Provide the [X, Y] coordinate of the cell's center where the given text is located.  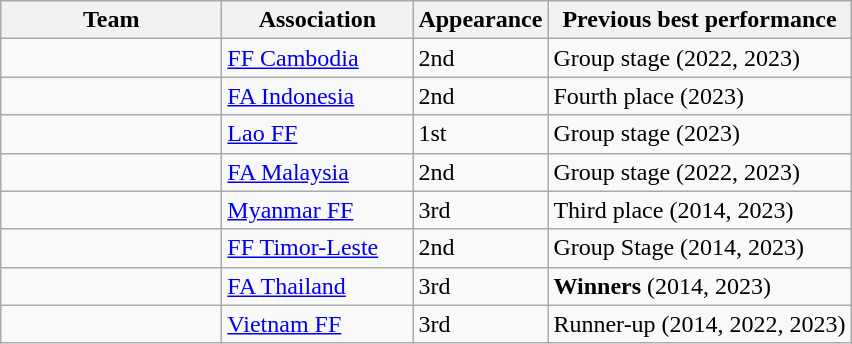
1st [480, 134]
Fourth place (2023) [700, 96]
Winners (2014, 2023) [700, 286]
Vietnam FF [318, 324]
Group Stage (2014, 2023) [700, 248]
Association [318, 20]
Runner-up (2014, 2022, 2023) [700, 324]
Myanmar FF [318, 210]
Third place (2014, 2023) [700, 210]
Lao FF [318, 134]
FF Cambodia [318, 58]
FA Malaysia [318, 172]
Previous best performance [700, 20]
FA Thailand [318, 286]
Team [112, 20]
Appearance [480, 20]
FF Timor-Leste [318, 248]
Group stage (2023) [700, 134]
FA Indonesia [318, 96]
